Detect which cell encompasses the target text, then output its (x, y) center coordinate. 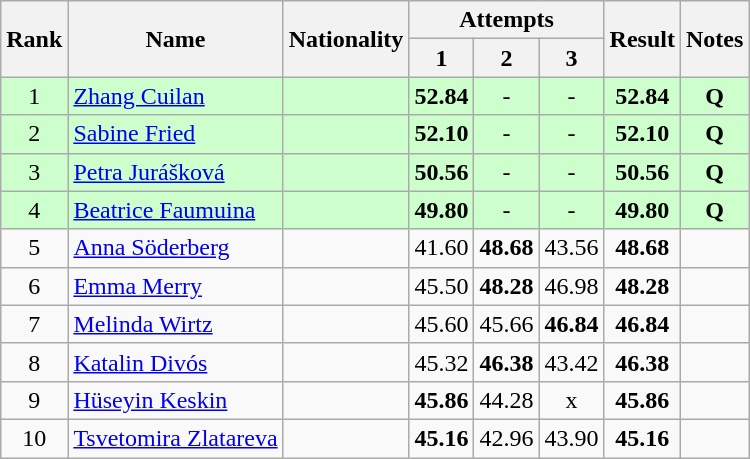
10 (34, 438)
43.90 (572, 438)
Anna Söderberg (176, 248)
44.28 (506, 400)
Tsvetomira Zlatareva (176, 438)
46.98 (572, 286)
41.60 (442, 248)
Katalin Divós (176, 362)
5 (34, 248)
8 (34, 362)
Attempts (506, 20)
9 (34, 400)
Notes (714, 39)
Melinda Wirtz (176, 324)
45.66 (506, 324)
x (572, 400)
Result (642, 39)
6 (34, 286)
Name (176, 39)
Emma Merry (176, 286)
Sabine Fried (176, 134)
45.32 (442, 362)
43.56 (572, 248)
Beatrice Faumuina (176, 210)
Zhang Cuilan (176, 96)
4 (34, 210)
Nationality (346, 39)
42.96 (506, 438)
45.60 (442, 324)
43.42 (572, 362)
Hüseyin Keskin (176, 400)
45.50 (442, 286)
Petra Jurášková (176, 172)
7 (34, 324)
Rank (34, 39)
